Locate the cell with the specified text and output its [X, Y] center coordinate. 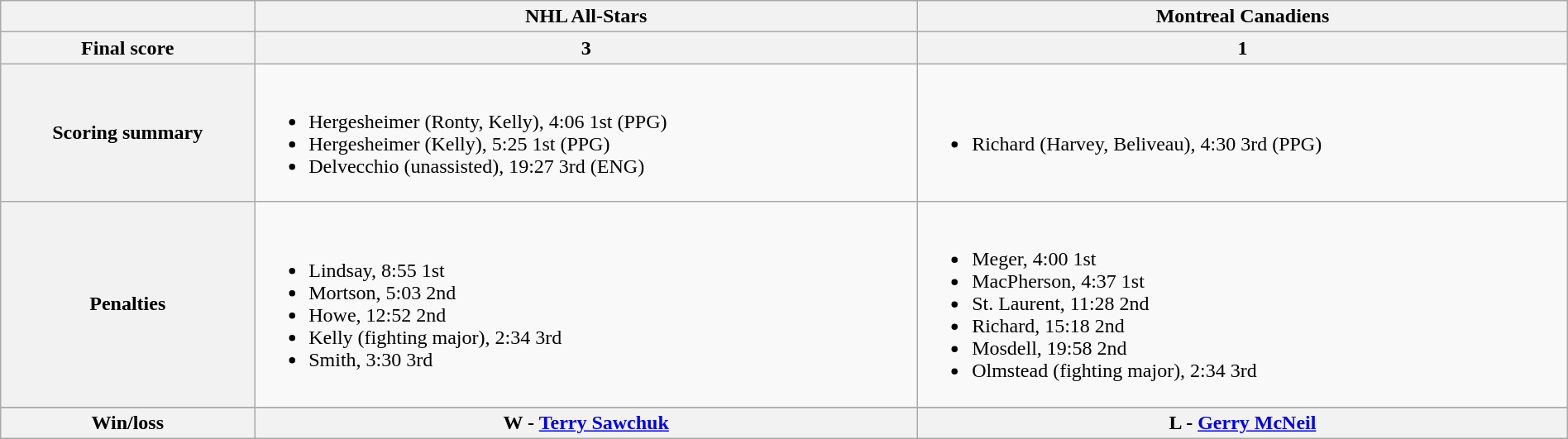
Final score [127, 48]
Montreal Canadiens [1243, 17]
Richard (Harvey, Beliveau), 4:30 3rd (PPG) [1243, 132]
Lindsay, 8:55 1stMortson, 5:03 2ndHowe, 12:52 2ndKelly (fighting major), 2:34 3rdSmith, 3:30 3rd [586, 304]
L - Gerry McNeil [1243, 422]
Scoring summary [127, 132]
Meger, 4:00 1stMacPherson, 4:37 1stSt. Laurent, 11:28 2ndRichard, 15:18 2ndMosdell, 19:58 2ndOlmstead (fighting major), 2:34 3rd [1243, 304]
3 [586, 48]
Penalties [127, 304]
Hergesheimer (Ronty, Kelly), 4:06 1st (PPG)Hergesheimer (Kelly), 5:25 1st (PPG)Delvecchio (unassisted), 19:27 3rd (ENG) [586, 132]
1 [1243, 48]
NHL All-Stars [586, 17]
Win/loss [127, 422]
W - Terry Sawchuk [586, 422]
